Determine the [X, Y] coordinate at the center of the cell enclosing the given text.  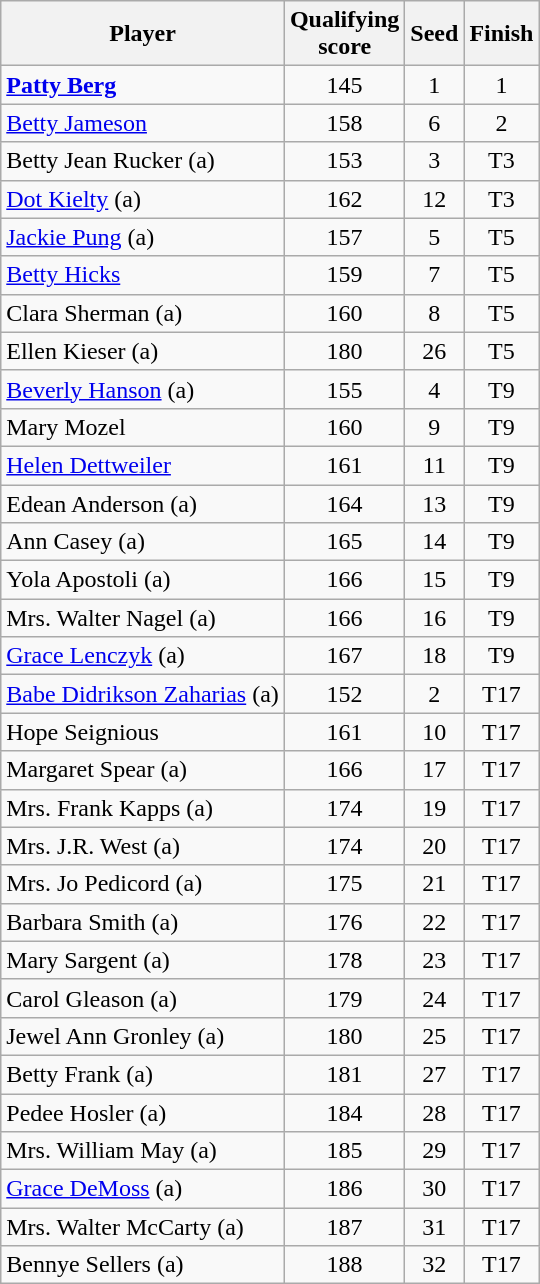
Betty Hicks [143, 275]
185 [344, 1151]
9 [434, 427]
23 [434, 960]
28 [434, 1113]
152 [344, 694]
32 [434, 1265]
7 [434, 275]
153 [344, 161]
19 [434, 808]
188 [344, 1265]
Seed [434, 34]
26 [434, 351]
17 [434, 770]
Carol Gleason (a) [143, 998]
Jewel Ann Gronley (a) [143, 1036]
Mrs. J.R. West (a) [143, 846]
Jackie Pung (a) [143, 237]
145 [344, 85]
178 [344, 960]
157 [344, 237]
Mrs. Walter McCarty (a) [143, 1227]
Grace DeMoss (a) [143, 1189]
176 [344, 922]
Player [143, 34]
175 [344, 884]
Mrs. Frank Kapps (a) [143, 808]
Babe Didrikson Zaharias (a) [143, 694]
179 [344, 998]
10 [434, 732]
181 [344, 1074]
20 [434, 846]
24 [434, 998]
Clara Sherman (a) [143, 313]
158 [344, 123]
162 [344, 199]
Helen Dettweiler [143, 465]
5 [434, 237]
11 [434, 465]
Edean Anderson (a) [143, 503]
Beverly Hanson (a) [143, 389]
Dot Kielty (a) [143, 199]
187 [344, 1227]
14 [434, 542]
Betty Jean Rucker (a) [143, 161]
25 [434, 1036]
Hope Seignious [143, 732]
167 [344, 656]
186 [344, 1189]
Barbara Smith (a) [143, 922]
165 [344, 542]
Mrs. William May (a) [143, 1151]
Mary Mozel [143, 427]
12 [434, 199]
Betty Jameson [143, 123]
Mrs. Jo Pedicord (a) [143, 884]
164 [344, 503]
Qualifyingscore [344, 34]
27 [434, 1074]
31 [434, 1227]
6 [434, 123]
15 [434, 580]
159 [344, 275]
21 [434, 884]
Margaret Spear (a) [143, 770]
Ellen Kieser (a) [143, 351]
Pedee Hosler (a) [143, 1113]
13 [434, 503]
184 [344, 1113]
16 [434, 618]
22 [434, 922]
18 [434, 656]
Bennye Sellers (a) [143, 1265]
Ann Casey (a) [143, 542]
Grace Lenczyk (a) [143, 656]
Yola Apostoli (a) [143, 580]
155 [344, 389]
Finish [502, 34]
Patty Berg [143, 85]
3 [434, 161]
Betty Frank (a) [143, 1074]
Mary Sargent (a) [143, 960]
Mrs. Walter Nagel (a) [143, 618]
4 [434, 389]
8 [434, 313]
29 [434, 1151]
30 [434, 1189]
